Identify which cell holds the provided text, then report its (x, y) central coordinate. 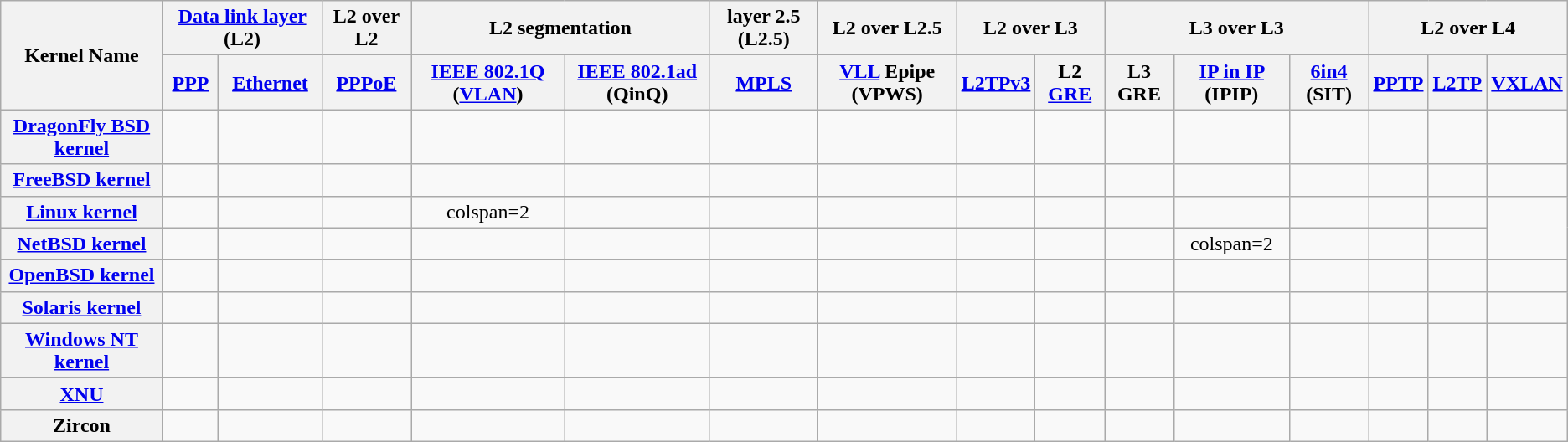
IEEE 802.1ad (QinQ) (637, 82)
layer 2.5 (L2.5) (764, 28)
PPTP (1399, 82)
L3 over L3 (1236, 28)
FreeBSD kernel (82, 180)
L2 over L2.5 (887, 28)
IP in IP (IPIP) (1231, 82)
DragonFly BSD kernel (82, 137)
IEEE 802.1Q (VLAN) (487, 82)
Ethernet (270, 82)
L2 over L3 (1030, 28)
L2 over L4 (1467, 28)
L2 segmentation (560, 28)
MPLS (764, 82)
L2 GRE (1070, 82)
NetBSD kernel (82, 244)
Windows NT kernel (82, 350)
L3 GRE (1139, 82)
VXLAN (1527, 82)
PPP (191, 82)
6in4 (SIT) (1328, 82)
L2TPv3 (996, 82)
L2TP (1457, 82)
Solaris kernel (82, 307)
XNU (82, 393)
PPPoE (367, 82)
OpenBSD kernel (82, 275)
Data link layer (L2) (242, 28)
VLL Epipe (VPWS) (887, 82)
Kernel Name (82, 55)
Zircon (82, 425)
Linux kernel (82, 212)
L2 over L2 (367, 28)
